For the text-containing cell, return its midpoint in (x, y) coordinate format. 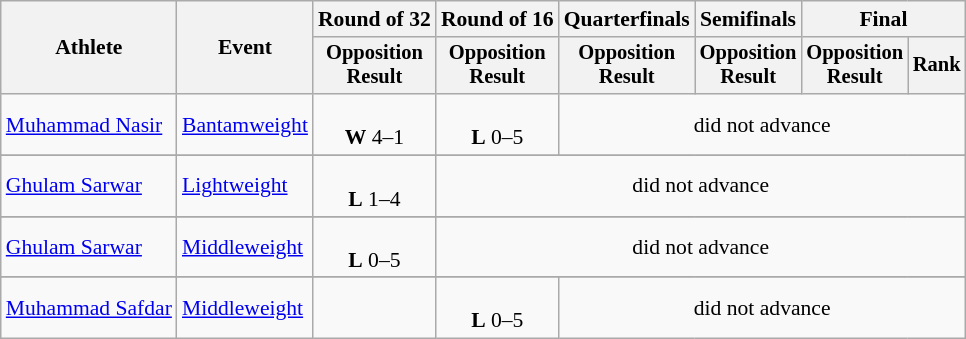
Event (245, 48)
Muhammad Nasir (89, 124)
Quarterfinals (627, 19)
Round of 16 (498, 19)
Bantamweight (245, 124)
Semifinals (748, 19)
Muhammad Safdar (89, 308)
Lightweight (245, 186)
Athlete (89, 48)
Rank (937, 66)
Round of 32 (374, 19)
Final (883, 19)
L 1–4 (374, 186)
W 4–1 (374, 124)
